Search for the cell housing the specified text and yield its (X, Y) center coordinate. 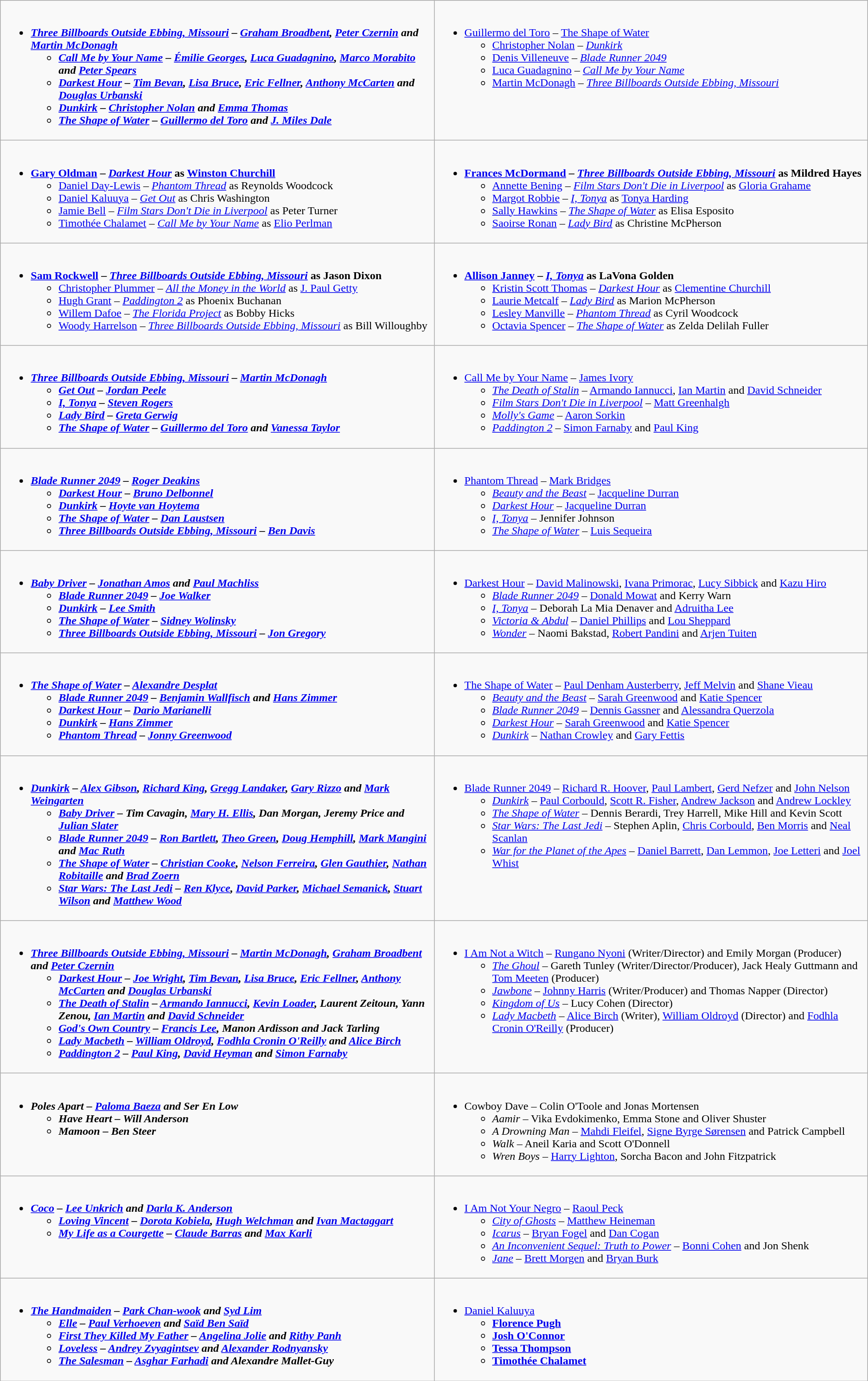
Poles Apart – Paloma Baeza and Ser En LowHave Heart – Will AndersonMamoon – Ben Steer (217, 1124)
Daniel KaluuyaFlorence PughJosh O'ConnorTessa ThompsonTimothée Chalamet (651, 1329)
